Return the [X, Y] coordinate for the center point of the cell that contains the specified text.  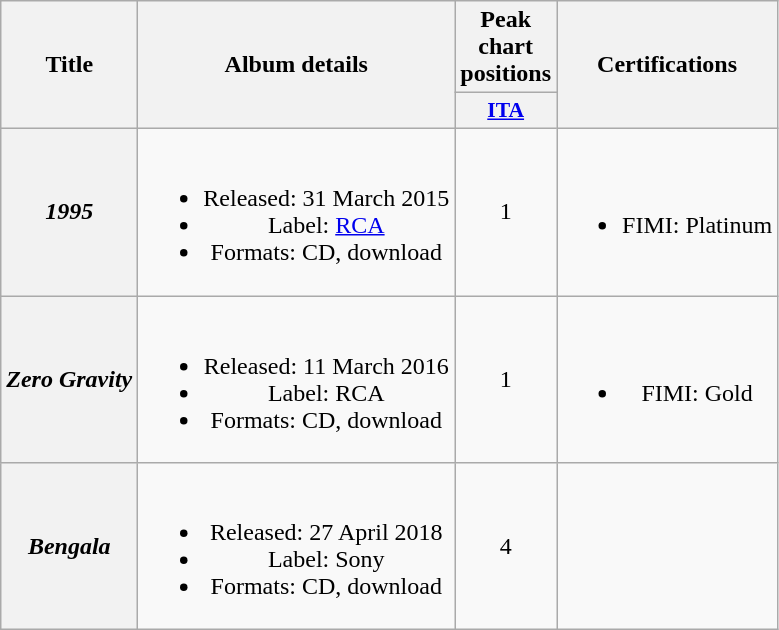
FIMI: Gold [668, 380]
Title [70, 65]
Bengala [70, 546]
1995 [70, 212]
ITA [506, 111]
Released: 31 March 2015Label: RCAFormats: CD, download [296, 212]
Album details [296, 65]
Released: 11 March 2016Label: RCAFormats: CD, download [296, 380]
Zero Gravity [70, 380]
Released: 27 April 2018Label: SonyFormats: CD, download [296, 546]
Peak chart positions [506, 47]
4 [506, 546]
FIMI: Platinum [668, 212]
Certifications [668, 65]
